Detect which cell encompasses the target text, then output its (X, Y) center coordinate. 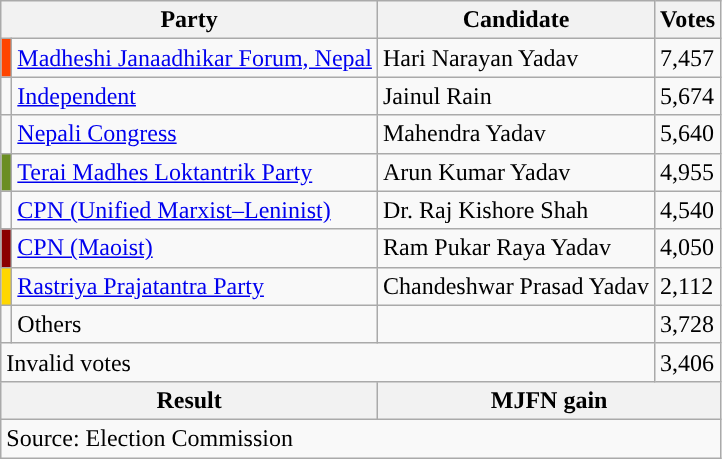
7,457 (687, 58)
Party (190, 20)
Independent (195, 96)
4,955 (687, 172)
Arun Kumar Yadav (516, 172)
Dr. Raj Kishore Shah (516, 210)
MJFN gain (548, 400)
Votes (687, 20)
Chandeshwar Prasad Yadav (516, 286)
2,112 (687, 286)
Ram Pukar Raya Yadav (516, 248)
4,050 (687, 248)
5,674 (687, 96)
CPN (Unified Marxist–Leninist) (195, 210)
Rastriya Prajatantra Party (195, 286)
Madheshi Janaadhikar Forum, Nepal (195, 58)
Nepali Congress (195, 134)
Source: Election Commission (361, 438)
Result (190, 400)
4,540 (687, 210)
3,406 (687, 362)
Mahendra Yadav (516, 134)
5,640 (687, 134)
Hari Narayan Yadav (516, 58)
Others (195, 324)
Candidate (516, 20)
Invalid votes (328, 362)
3,728 (687, 324)
Jainul Rain (516, 96)
CPN (Maoist) (195, 248)
Terai Madhes Loktantrik Party (195, 172)
